Pinpoint the cell where the given text exists, returning its (X, Y) midpoint coordinate. 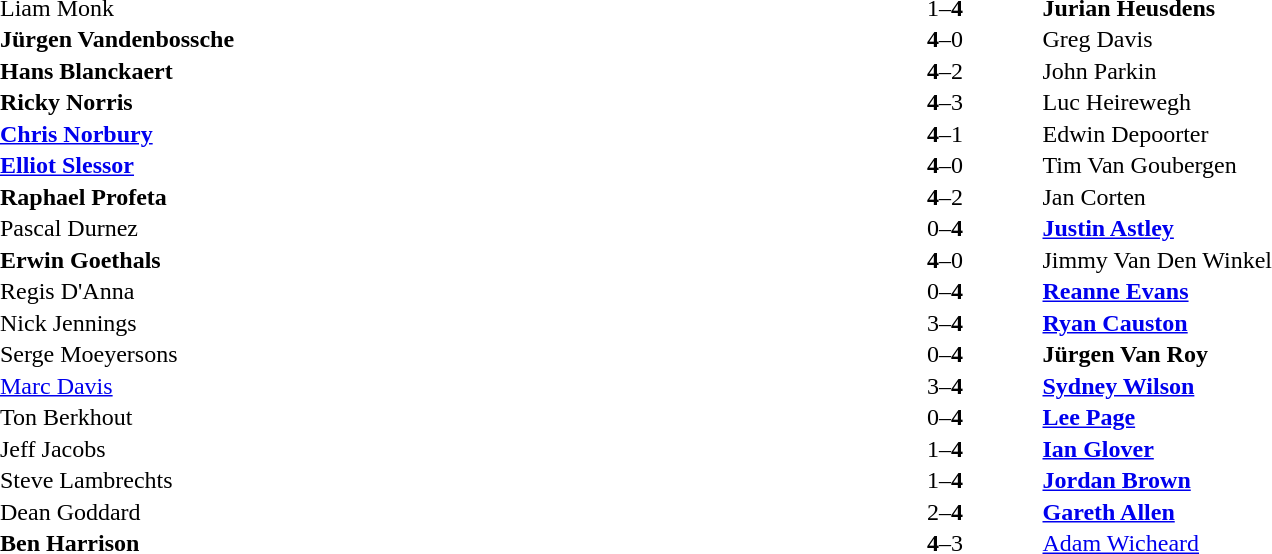
4–1 (944, 134)
4–3 (944, 103)
2–4 (944, 512)
